Provide the [X, Y] coordinate of the cell's center where the given text is located.  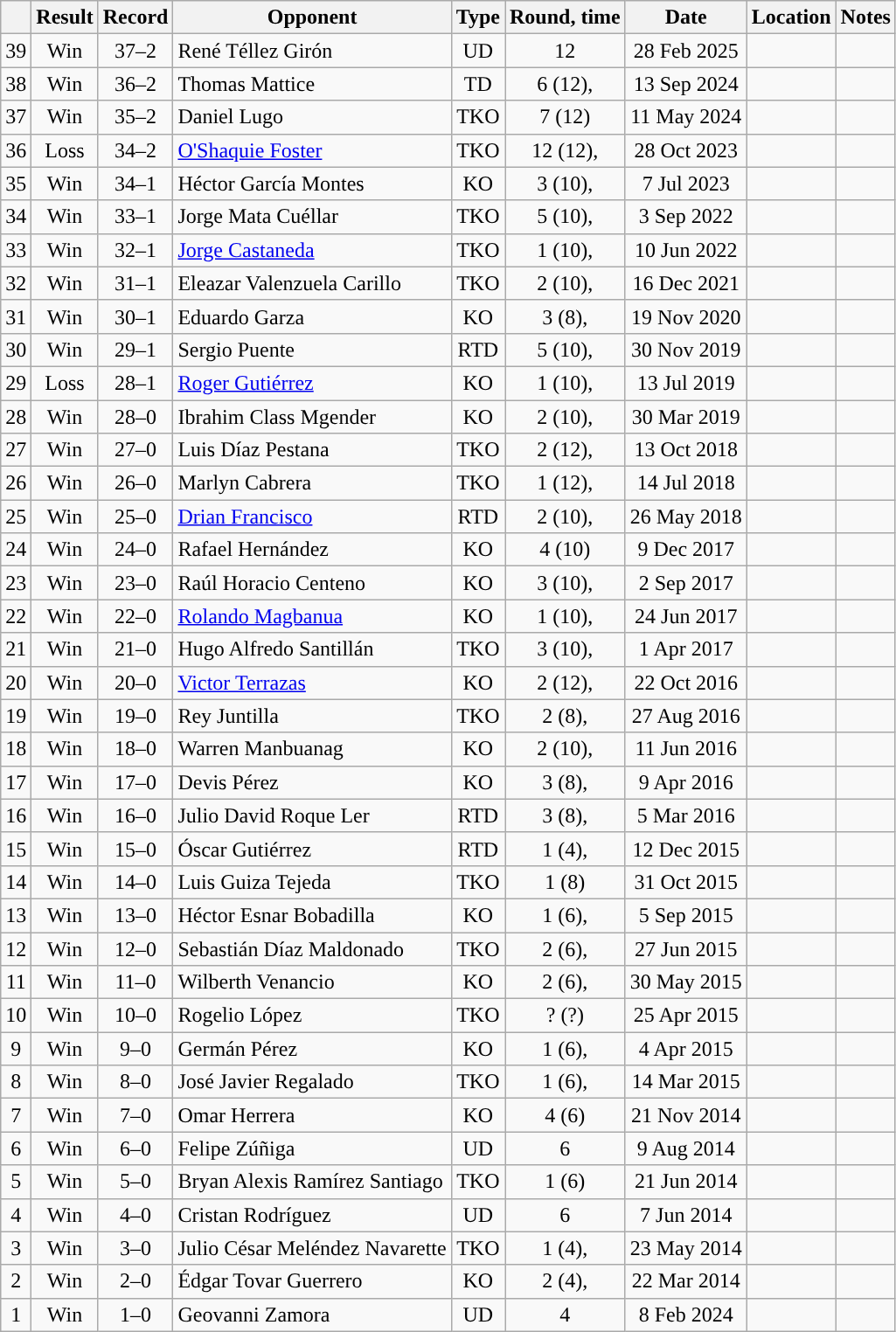
38 [16, 84]
35–2 [135, 117]
7 Jul 2023 [685, 184]
25 Apr 2015 [685, 1016]
9 [16, 1049]
18 [16, 749]
7 [16, 1115]
5 Sep 2015 [685, 915]
5 [16, 1182]
6 (12), [566, 84]
Rey Juntilla [312, 716]
Héctor García Montes [312, 184]
33–1 [135, 217]
31 Oct 2015 [685, 882]
12–0 [135, 948]
37–2 [135, 51]
Marlyn Cabrera [312, 483]
3 [16, 1248]
28–0 [135, 417]
Cristan Rodríguez [312, 1215]
10 Jun 2022 [685, 250]
25 [16, 517]
11 May 2024 [685, 117]
33 [16, 250]
2 Sep 2017 [685, 583]
2 (8), [566, 716]
10–0 [135, 1016]
8–0 [135, 1082]
28 Oct 2023 [685, 150]
2–0 [135, 1281]
1 (6) [566, 1182]
39 [16, 51]
René Téllez Girón [312, 51]
Warren Manbuanag [312, 749]
28 [16, 417]
14 [16, 882]
19–0 [135, 716]
36 [16, 150]
37 [16, 117]
26 [16, 483]
32 [16, 283]
22 Oct 2016 [685, 683]
34–2 [135, 150]
30 [16, 350]
Óscar Gutiérrez [312, 849]
26–0 [135, 483]
16 Dec 2021 [685, 283]
Location [791, 17]
13 Jul 2019 [685, 383]
Notes [865, 17]
14–0 [135, 882]
3 Sep 2022 [685, 217]
30 May 2015 [685, 982]
19 [16, 716]
26 May 2018 [685, 517]
Date [685, 17]
19 Nov 2020 [685, 316]
Rafael Hernández [312, 550]
13 Sep 2024 [685, 84]
Result [65, 17]
? (?) [566, 1016]
24 Jun 2017 [685, 616]
Record [135, 17]
1–0 [135, 1315]
14 Mar 2015 [685, 1082]
TD [477, 84]
9 Dec 2017 [685, 550]
Eduardo Garza [312, 316]
32–1 [135, 250]
11 Jun 2016 [685, 749]
Wilberth Venancio [312, 982]
16 [16, 815]
23–0 [135, 583]
35 [16, 184]
O'Shaquie Foster [312, 150]
24 [16, 550]
21 Jun 2014 [685, 1182]
21–0 [135, 649]
28–1 [135, 383]
7 (12) [566, 117]
1 Apr 2017 [685, 649]
4–0 [135, 1215]
20–0 [135, 683]
Germán Pérez [312, 1049]
Daniel Lugo [312, 117]
27–0 [135, 450]
Jorge Castaneda [312, 250]
36–2 [135, 84]
6–0 [135, 1148]
Omar Herrera [312, 1115]
Sergio Puente [312, 350]
22 Mar 2014 [685, 1281]
Hugo Alfredo Santillán [312, 649]
Sebastián Díaz Maldonado [312, 948]
3–0 [135, 1248]
4 Apr 2015 [685, 1049]
13 Oct 2018 [685, 450]
Luis Díaz Pestana [312, 450]
14 Jul 2018 [685, 483]
11–0 [135, 982]
Jorge Mata Cuéllar [312, 217]
9 Aug 2014 [685, 1148]
12 (12), [566, 150]
30–1 [135, 316]
16–0 [135, 815]
Édgar Tovar Guerrero [312, 1281]
17 [16, 782]
34 [16, 217]
24–0 [135, 550]
Victor Terrazas [312, 683]
Geovanni Zamora [312, 1315]
8 Feb 2024 [685, 1315]
Raúl Horacio Centeno [312, 583]
Luis Guiza Tejeda [312, 882]
4 (6) [566, 1115]
7 Jun 2014 [685, 1215]
Julio David Roque Ler [312, 815]
2 (4), [566, 1281]
20 [16, 683]
34–1 [135, 184]
18–0 [135, 749]
José Javier Regalado [312, 1082]
17–0 [135, 782]
Type [477, 17]
4 (10) [566, 550]
Julio César Meléndez Navarette [312, 1248]
Opponent [312, 17]
29–1 [135, 350]
22–0 [135, 616]
31 [16, 316]
22 [16, 616]
12 Dec 2015 [685, 849]
Eleazar Valenzuela Carillo [312, 283]
Thomas Mattice [312, 84]
Ibrahim Class Mgender [312, 417]
27 [16, 450]
28 Feb 2025 [685, 51]
Devis Pérez [312, 782]
Felipe Zúñiga [312, 1148]
1 (8) [566, 882]
27 Aug 2016 [685, 716]
30 Nov 2019 [685, 350]
9 Apr 2016 [685, 782]
1 [16, 1315]
Héctor Esnar Bobadilla [312, 915]
7–0 [135, 1115]
Bryan Alexis Ramírez Santiago [312, 1182]
23 [16, 583]
9–0 [135, 1049]
Rogelio López [312, 1016]
13–0 [135, 915]
Drian Francisco [312, 517]
21 Nov 2014 [685, 1115]
1 (12), [566, 483]
Rolando Magbanua [312, 616]
5–0 [135, 1182]
15–0 [135, 849]
5 Mar 2016 [685, 815]
23 May 2014 [685, 1248]
21 [16, 649]
11 [16, 982]
13 [16, 915]
31–1 [135, 283]
2 [16, 1281]
Round, time [566, 17]
Roger Gutiérrez [312, 383]
15 [16, 849]
27 Jun 2015 [685, 948]
30 Mar 2019 [685, 417]
25–0 [135, 517]
10 [16, 1016]
8 [16, 1082]
29 [16, 383]
